Return (X, Y) of the center of cell containing provided text 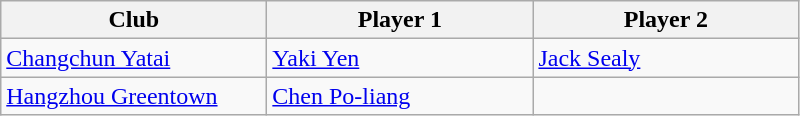
Player 1 (400, 20)
Chen Po-liang (400, 96)
Yaki Yen (400, 58)
Jack Sealy (666, 58)
Changchun Yatai (134, 58)
Hangzhou Greentown (134, 96)
Club (134, 20)
Player 2 (666, 20)
